Return [x, y] of the center of cell containing provided text 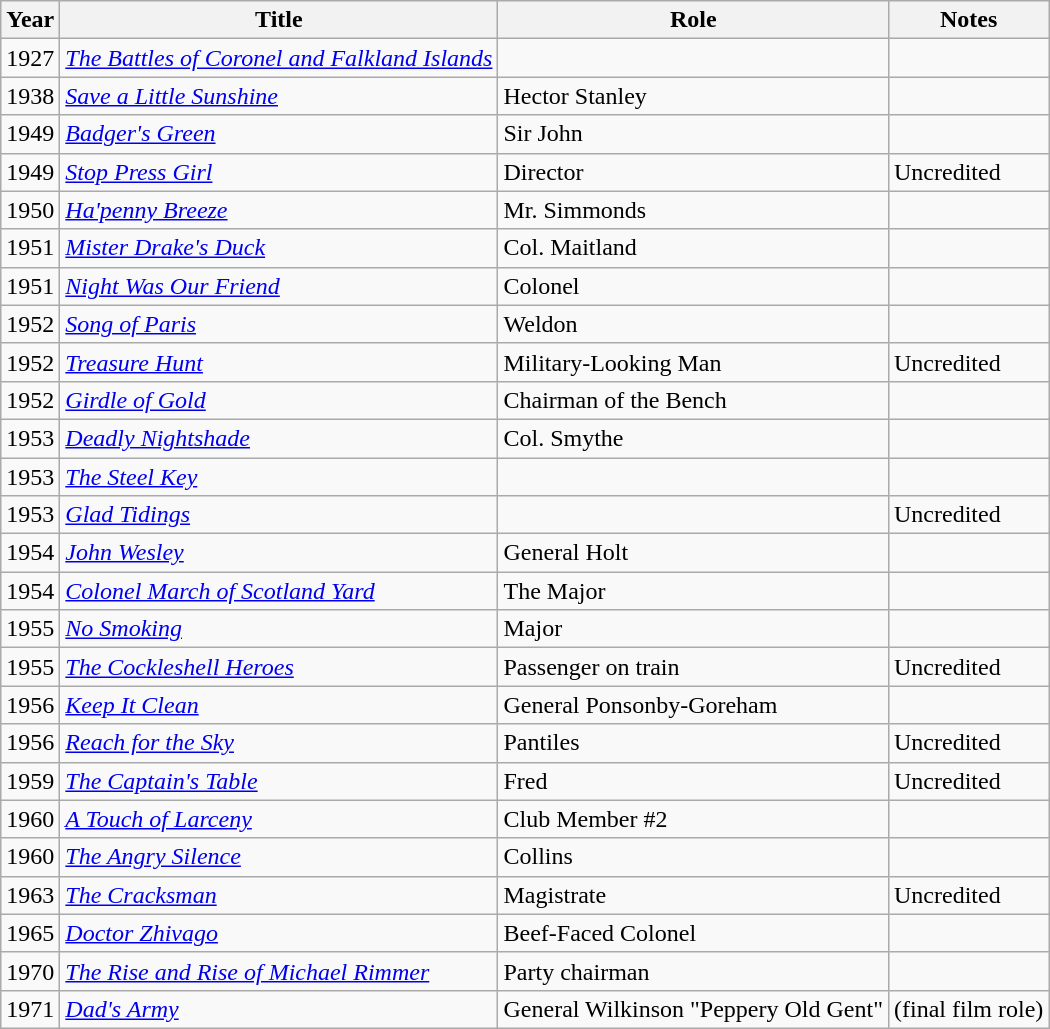
Ha'penny Breeze [279, 210]
A Touch of Larceny [279, 819]
Girdle of Gold [279, 400]
Magistrate [694, 895]
Chairman of the Bench [694, 400]
Notes [968, 20]
Party chairman [694, 971]
The Cracksman [279, 895]
Colonel March of Scotland Yard [279, 591]
Title [279, 20]
Song of Paris [279, 324]
Role [694, 20]
The Cockleshell Heroes [279, 667]
1963 [30, 895]
The Captain's Table [279, 781]
General Wilkinson "Peppery Old Gent" [694, 1009]
Glad Tidings [279, 515]
1959 [30, 781]
Col. Smythe [694, 438]
Stop Press Girl [279, 172]
General Holt [694, 553]
Deadly Nightshade [279, 438]
The Battles of Coronel and Falkland Islands [279, 58]
The Steel Key [279, 477]
The Major [694, 591]
Night Was Our Friend [279, 286]
Mr. Simmonds [694, 210]
Beef-Faced Colonel [694, 933]
Collins [694, 857]
(final film role) [968, 1009]
Director [694, 172]
Year [30, 20]
Hector Stanley [694, 96]
1970 [30, 971]
Club Member #2 [694, 819]
Badger's Green [279, 134]
Doctor Zhivago [279, 933]
Weldon [694, 324]
Mister Drake's Duck [279, 248]
Colonel [694, 286]
1971 [30, 1009]
Treasure Hunt [279, 362]
Major [694, 629]
Save a Little Sunshine [279, 96]
The Angry Silence [279, 857]
1950 [30, 210]
General Ponsonby-Goreham [694, 705]
Sir John [694, 134]
Passenger on train [694, 667]
Keep It Clean [279, 705]
1927 [30, 58]
Military-Looking Man [694, 362]
John Wesley [279, 553]
No Smoking [279, 629]
The Rise and Rise of Michael Rimmer [279, 971]
Reach for the Sky [279, 743]
Pantiles [694, 743]
Dad's Army [279, 1009]
Fred [694, 781]
1938 [30, 96]
1965 [30, 933]
Col. Maitland [694, 248]
